Detect which cell encompasses the target text, then output its (x, y) center coordinate. 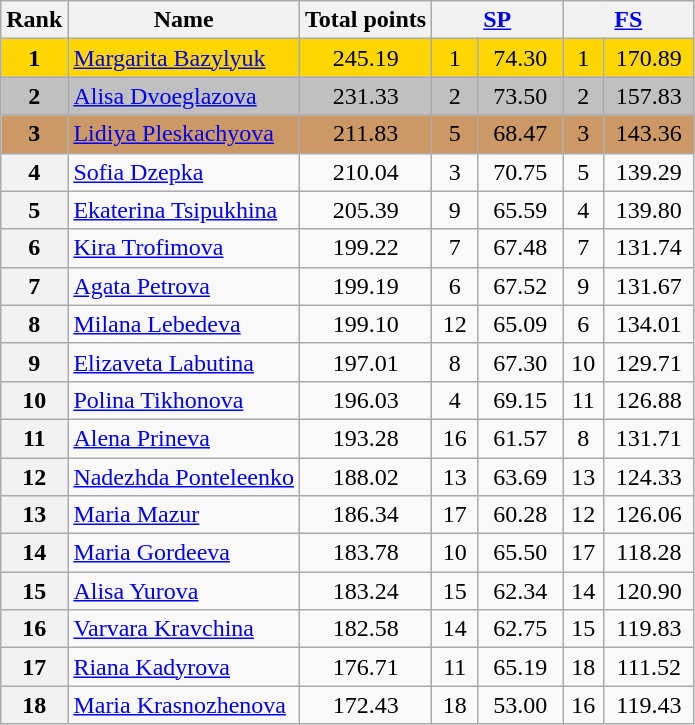
Alisa Yurova (184, 591)
67.52 (520, 286)
Maria Gordeeva (184, 553)
Total points (366, 20)
157.83 (649, 96)
Lidiya Pleskachyova (184, 134)
188.02 (366, 477)
139.29 (649, 172)
183.24 (366, 591)
199.19 (366, 286)
63.69 (520, 477)
126.06 (649, 515)
53.00 (520, 705)
62.75 (520, 629)
Varvara Kravchina (184, 629)
245.19 (366, 58)
182.58 (366, 629)
131.74 (649, 248)
60.28 (520, 515)
199.10 (366, 324)
Rank (34, 20)
Alena Prineva (184, 438)
Maria Krasnozhenova (184, 705)
119.43 (649, 705)
65.59 (520, 210)
68.47 (520, 134)
134.01 (649, 324)
139.80 (649, 210)
Ekaterina Tsipukhina (184, 210)
186.34 (366, 515)
62.34 (520, 591)
Alisa Dvoeglazova (184, 96)
Elizaveta Labutina (184, 362)
67.30 (520, 362)
126.88 (649, 400)
73.50 (520, 96)
Margarita Bazylyuk (184, 58)
205.39 (366, 210)
118.28 (649, 553)
131.67 (649, 286)
196.03 (366, 400)
119.83 (649, 629)
193.28 (366, 438)
124.33 (649, 477)
Riana Kadyrova (184, 667)
Maria Mazur (184, 515)
Polina Tikhonova (184, 400)
120.90 (649, 591)
111.52 (649, 667)
65.19 (520, 667)
Milana Lebedeva (184, 324)
210.04 (366, 172)
SP (498, 20)
70.75 (520, 172)
129.71 (649, 362)
199.22 (366, 248)
231.33 (366, 96)
197.01 (366, 362)
FS (628, 20)
183.78 (366, 553)
211.83 (366, 134)
74.30 (520, 58)
67.48 (520, 248)
170.89 (649, 58)
69.15 (520, 400)
Name (184, 20)
Sofia Dzepka (184, 172)
61.57 (520, 438)
Kira Trofimova (184, 248)
172.43 (366, 705)
Nadezhda Ponteleenko (184, 477)
65.09 (520, 324)
Agata Petrova (184, 286)
131.71 (649, 438)
176.71 (366, 667)
65.50 (520, 553)
143.36 (649, 134)
